Pinpoint the cell where the given text exists, returning its [X, Y] midpoint coordinate. 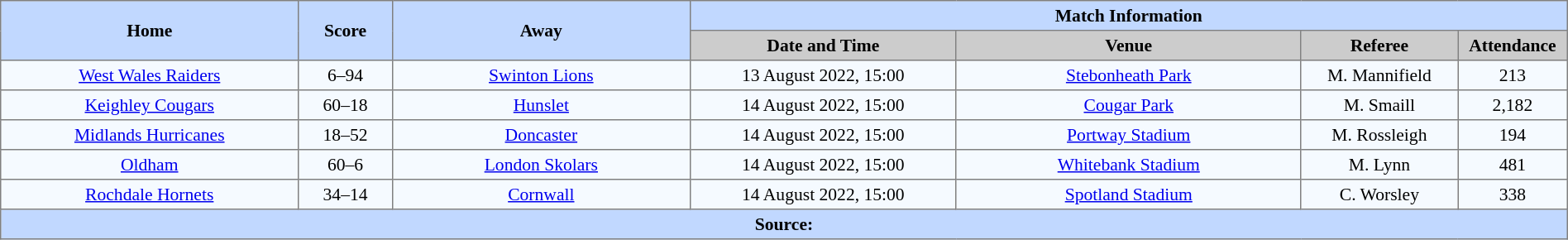
Attendance [1513, 46]
Away [541, 31]
13 August 2022, 15:00 [823, 75]
Stebonheath Park [1128, 75]
Swinton Lions [541, 75]
338 [1513, 194]
London Skolars [541, 165]
213 [1513, 75]
Midlands Hurricanes [150, 135]
Spotland Stadium [1128, 194]
2,182 [1513, 105]
Home [150, 31]
Cougar Park [1128, 105]
Keighley Cougars [150, 105]
6–94 [346, 75]
34–14 [346, 194]
M. Rossleigh [1379, 135]
Rochdale Hornets [150, 194]
Oldham [150, 165]
Venue [1128, 46]
Doncaster [541, 135]
M. Smaill [1379, 105]
Cornwall [541, 194]
Date and Time [823, 46]
60–6 [346, 165]
Hunslet [541, 105]
481 [1513, 165]
18–52 [346, 135]
60–18 [346, 105]
West Wales Raiders [150, 75]
Score [346, 31]
Match Information [1128, 16]
Portway Stadium [1128, 135]
Referee [1379, 46]
C. Worsley [1379, 194]
Source: [784, 224]
Whitebank Stadium [1128, 165]
M. Lynn [1379, 165]
M. Mannifield [1379, 75]
194 [1513, 135]
